Capture the cell that displays the provided text and extract its [X, Y] central coordinate. 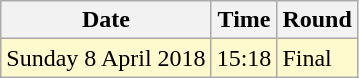
Sunday 8 April 2018 [106, 58]
Time [244, 20]
Round [317, 20]
Final [317, 58]
15:18 [244, 58]
Date [106, 20]
